Pinpoint the cell where the given text exists, returning its (x, y) midpoint coordinate. 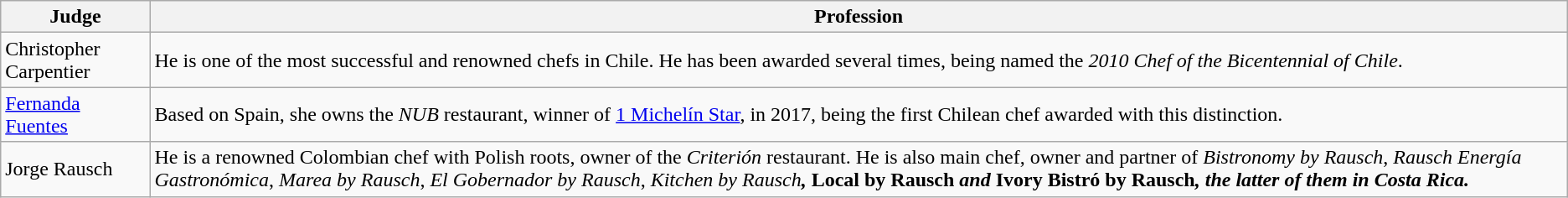
Jorge Rausch (75, 169)
Profession (859, 17)
Fernanda Fuentes (75, 114)
Based on Spain, she owns the NUB restaurant, winner of 1 Michelín Star, in 2017, being the first Chilean chef awarded with this distinction. (859, 114)
Christopher Carpentier (75, 60)
Judge (75, 17)
